Provide the [x, y] coordinate of the cell's center where the given text is located.  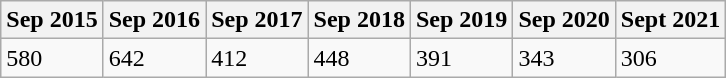
306 [670, 58]
Sep 2020 [564, 20]
Sep 2019 [461, 20]
412 [257, 58]
580 [52, 58]
391 [461, 58]
Sept 2021 [670, 20]
Sep 2015 [52, 20]
642 [154, 58]
343 [564, 58]
Sep 2017 [257, 20]
448 [359, 58]
Sep 2018 [359, 20]
Sep 2016 [154, 20]
